Determine the (x, y) coordinate at the center of the cell enclosing the given text.  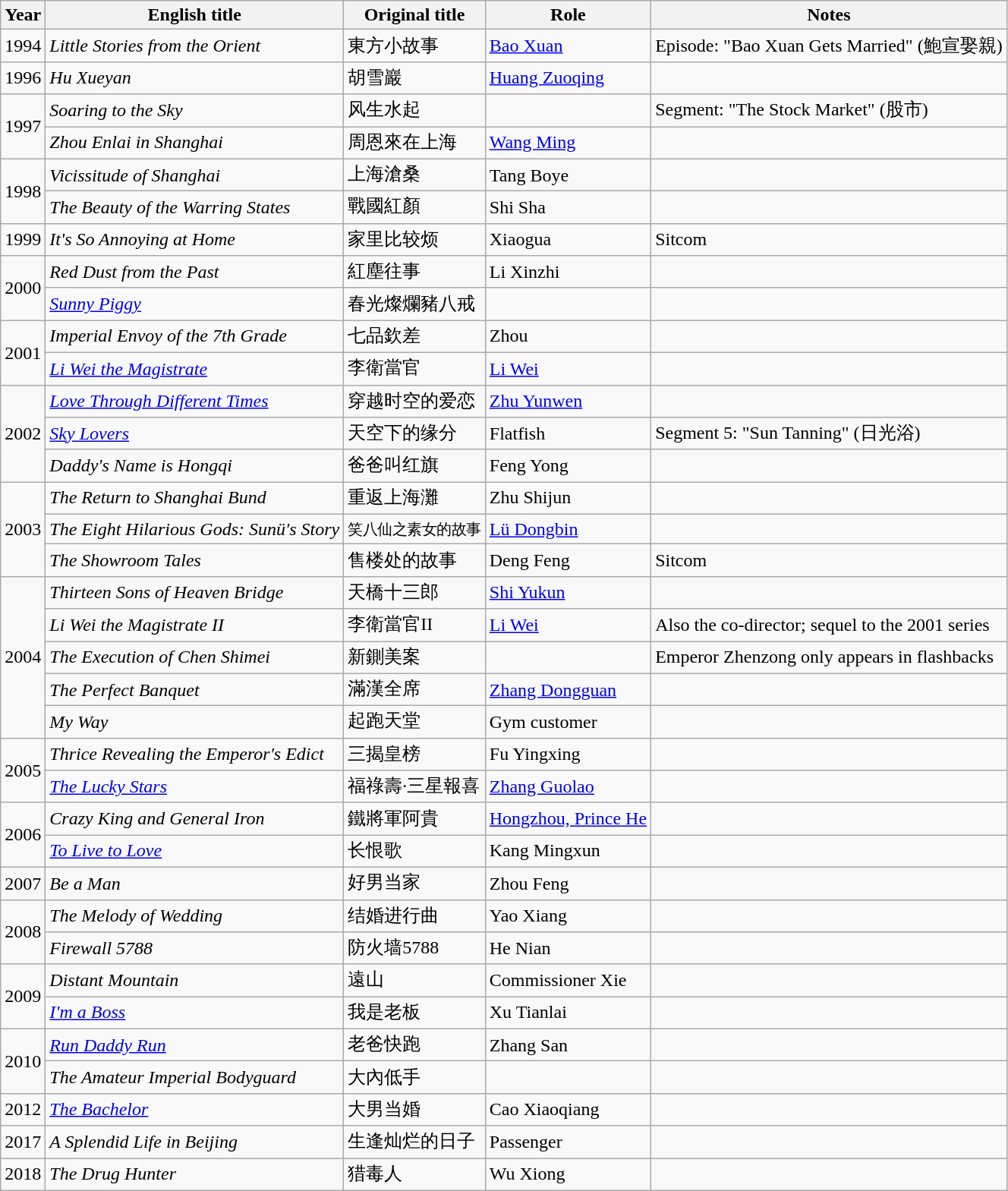
The Return to Shanghai Bund (194, 498)
Lü Dongbin (568, 529)
Tang Boye (568, 175)
The Execution of Chen Shimei (194, 657)
Notes (829, 15)
Imperial Envoy of the 7th Grade (194, 337)
1998 (23, 191)
Zhou (568, 337)
2007 (23, 884)
Episode: "Bao Xuan Gets Married" (鮑宣娶親) (829, 46)
東方小故事 (414, 46)
我是老板 (414, 1013)
爸爸叫红旗 (414, 466)
2012 (23, 1110)
Xu Tianlai (568, 1013)
家里比较烦 (414, 240)
1999 (23, 240)
猎毒人 (414, 1175)
Li Wei the Magistrate II (194, 625)
Zhu Shijun (568, 498)
三揭皇榜 (414, 755)
Kang Mingxun (568, 852)
上海滄桑 (414, 175)
He Nian (568, 949)
Bao Xuan (568, 46)
Zhang Guolao (568, 786)
2018 (23, 1175)
Zhou Feng (568, 884)
The Beauty of the Warring States (194, 208)
It's So Annoying at Home (194, 240)
2001 (23, 352)
李衛當官II (414, 625)
2002 (23, 433)
Feng Yong (568, 466)
Thrice Revealing the Emperor's Edict (194, 755)
结婚进行曲 (414, 915)
The Bachelor (194, 1110)
鐵將軍阿貴 (414, 818)
Crazy King and General Iron (194, 818)
Zhu Yunwen (568, 401)
戰國紅顏 (414, 208)
2008 (23, 932)
The Eight Hilarious Gods: Sunü's Story (194, 529)
Flatfish (568, 434)
新鍘美案 (414, 657)
天橋十三郎 (414, 592)
Huang Zuoqing (568, 77)
老爸快跑 (414, 1044)
Daddy's Name is Hongqi (194, 466)
2017 (23, 1142)
Vicissitude of Shanghai (194, 175)
2004 (23, 657)
Deng Feng (568, 560)
Li Xinzhi (568, 272)
Soaring to the Sky (194, 111)
English title (194, 15)
Zhang Dongguan (568, 689)
1994 (23, 46)
Firewall 5788 (194, 949)
A Splendid Life in Beijing (194, 1142)
紅塵往事 (414, 272)
Also the co-director; sequel to the 2001 series (829, 625)
Segment 5: "Sun Tanning" (日光浴) (829, 434)
Hongzhou, Prince He (568, 818)
生逢灿烂的日子 (414, 1142)
2005 (23, 770)
2010 (23, 1061)
Run Daddy Run (194, 1044)
Shi Sha (568, 208)
My Way (194, 723)
To Live to Love (194, 852)
Original title (414, 15)
周恩來在上海 (414, 143)
李衛當官 (414, 369)
Shi Yukun (568, 592)
长恨歌 (414, 852)
2000 (23, 288)
Thirteen Sons of Heaven Bridge (194, 592)
The Drug Hunter (194, 1175)
I'm a Boss (194, 1013)
Sky Lovers (194, 434)
Passenger (568, 1142)
穿越时空的爱恋 (414, 401)
起跑天堂 (414, 723)
Fu Yingxing (568, 755)
胡雪巖 (414, 77)
风生水起 (414, 111)
七品欽差 (414, 337)
Emperor Zhenzong only appears in flashbacks (829, 657)
Wang Ming (568, 143)
Gym customer (568, 723)
Commissioner Xie (568, 981)
1997 (23, 126)
Xiaogua (568, 240)
Hu Xueyan (194, 77)
Love Through Different Times (194, 401)
春光燦爛豬八戒 (414, 304)
笑八仙之素女的故事 (414, 529)
Zhou Enlai in Shanghai (194, 143)
Distant Mountain (194, 981)
大男当婚 (414, 1110)
2006 (23, 835)
防火墙5788 (414, 949)
1996 (23, 77)
售楼处的故事 (414, 560)
The Perfect Banquet (194, 689)
The Showroom Tales (194, 560)
Segment: "The Stock Market" (股市) (829, 111)
2009 (23, 996)
Cao Xiaoqiang (568, 1110)
遠山 (414, 981)
Red Dust from the Past (194, 272)
The Melody of Wedding (194, 915)
Year (23, 15)
Sunny Piggy (194, 304)
Yao Xiang (568, 915)
2003 (23, 530)
Role (568, 15)
天空下的缘分 (414, 434)
Wu Xiong (568, 1175)
福祿壽·三星報喜 (414, 786)
The Amateur Imperial Bodyguard (194, 1078)
Be a Man (194, 884)
The Lucky Stars (194, 786)
Li Wei the Magistrate (194, 369)
好男当家 (414, 884)
滿漢全席 (414, 689)
大內低手 (414, 1078)
Little Stories from the Orient (194, 46)
Zhang San (568, 1044)
重返上海灘 (414, 498)
